For the text-containing cell, return its midpoint in (X, Y) coordinate format. 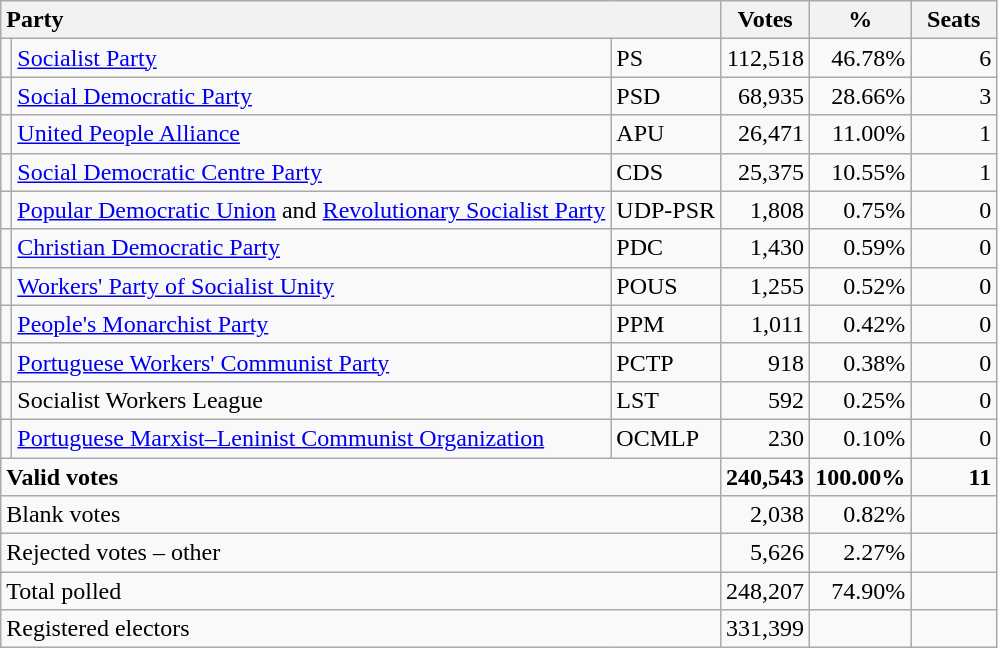
11 (954, 477)
28.66% (860, 96)
3 (954, 96)
11.00% (860, 134)
Valid votes (361, 477)
248,207 (766, 591)
Party (361, 20)
112,518 (766, 58)
Portuguese Marxist–Leninist Communist Organization (312, 438)
Socialist Workers League (312, 400)
6 (954, 58)
1,011 (766, 324)
592 (766, 400)
PS (666, 58)
0.38% (860, 362)
Portuguese Workers' Communist Party (312, 362)
230 (766, 438)
APU (666, 134)
74.90% (860, 591)
0.52% (860, 286)
Total polled (361, 591)
240,543 (766, 477)
UDP-PSR (666, 210)
10.55% (860, 172)
26,471 (766, 134)
People's Monarchist Party (312, 324)
PPM (666, 324)
68,935 (766, 96)
United People Alliance (312, 134)
PSD (666, 96)
LST (666, 400)
0.82% (860, 515)
100.00% (860, 477)
1,255 (766, 286)
Registered electors (361, 629)
Votes (766, 20)
Workers' Party of Socialist Unity (312, 286)
CDS (666, 172)
0.10% (860, 438)
1,808 (766, 210)
Socialist Party (312, 58)
0.59% (860, 248)
Rejected votes – other (361, 553)
Seats (954, 20)
0.25% (860, 400)
1,430 (766, 248)
Social Democratic Party (312, 96)
POUS (666, 286)
0.75% (860, 210)
5,626 (766, 553)
PDC (666, 248)
2.27% (860, 553)
Popular Democratic Union and Revolutionary Socialist Party (312, 210)
2,038 (766, 515)
% (860, 20)
918 (766, 362)
OCMLP (666, 438)
46.78% (860, 58)
0.42% (860, 324)
Social Democratic Centre Party (312, 172)
Blank votes (361, 515)
PCTP (666, 362)
331,399 (766, 629)
25,375 (766, 172)
Christian Democratic Party (312, 248)
